Capture the cell that displays the provided text and extract its [X, Y] central coordinate. 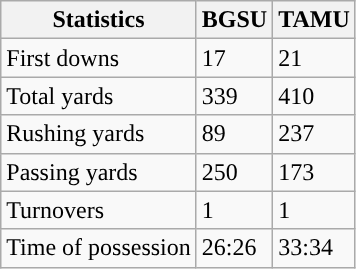
21 [314, 58]
BGSU [234, 20]
250 [234, 172]
410 [314, 96]
Statistics [99, 20]
Time of possession [99, 248]
Passing yards [99, 172]
Turnovers [99, 210]
33:34 [314, 248]
TAMU [314, 20]
89 [234, 134]
26:26 [234, 248]
339 [234, 96]
First downs [99, 58]
17 [234, 58]
Total yards [99, 96]
Rushing yards [99, 134]
173 [314, 172]
237 [314, 134]
